Find where the given text appears and provide that cell's center as (x, y) coordinate. 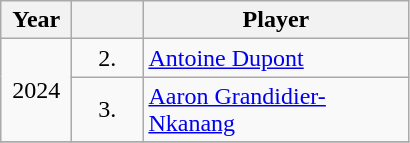
3. (108, 110)
2. (108, 58)
2024 (36, 90)
Antoine Dupont (276, 58)
Player (276, 20)
Year (36, 20)
Aaron Grandidier-Nkanang (276, 110)
